Return [X, Y] of the center of cell containing provided text 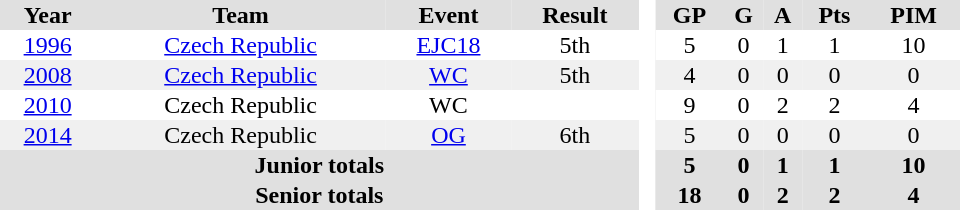
OG [448, 135]
1996 [48, 45]
Team [240, 15]
A [783, 15]
PIM [914, 15]
6th [575, 135]
2014 [48, 135]
Pts [834, 15]
G [743, 15]
2008 [48, 75]
Junior totals [320, 165]
Result [575, 15]
Year [48, 15]
18 [689, 195]
Senior totals [320, 195]
2010 [48, 105]
9 [689, 105]
EJC18 [448, 45]
GP [689, 15]
Event [448, 15]
